For the text-containing cell, return its midpoint in [X, Y] coordinate format. 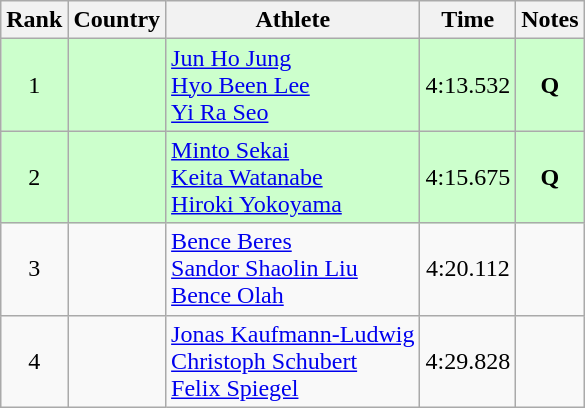
4 [34, 361]
2 [34, 177]
1 [34, 85]
4:13.532 [468, 85]
4:29.828 [468, 361]
Jun Ho Jung Hyo Been Lee Yi Ra Seo [293, 85]
Minto Sekai Keita Watanabe Hiroki Yokoyama [293, 177]
4:15.675 [468, 177]
3 [34, 269]
4:20.112 [468, 269]
Country [117, 20]
Bence Beres Sandor Shaolin Liu Bence Olah [293, 269]
Rank [34, 20]
Jonas Kaufmann-Ludwig Christoph Schubert Felix Spiegel [293, 361]
Time [468, 20]
Notes [550, 20]
Athlete [293, 20]
